Provide the (X, Y) coordinate of the cell's center where the given text is located.  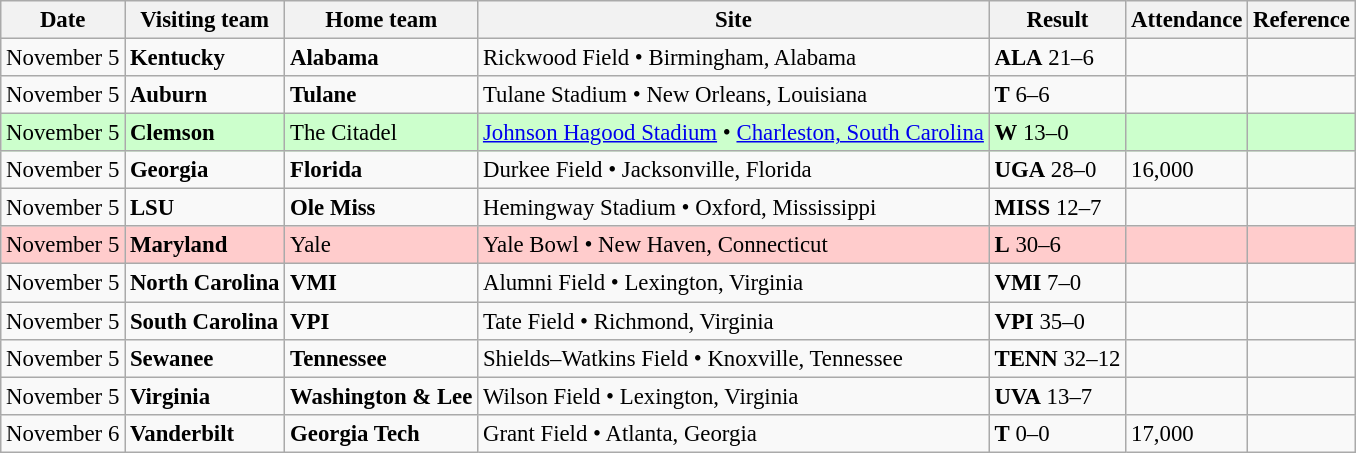
UVA 13–7 (1058, 396)
17,000 (1187, 433)
16,000 (1187, 170)
LSU (205, 208)
Auburn (205, 95)
UGA 28–0 (1058, 170)
VPI (382, 321)
W 13–0 (1058, 133)
Kentucky (205, 58)
Tulane Stadium • New Orleans, Louisiana (734, 95)
Alabama (382, 58)
Hemingway Stadium • Oxford, Mississippi (734, 208)
Durkee Field • Jacksonville, Florida (734, 170)
Rickwood Field • Birmingham, Alabama (734, 58)
Date (63, 20)
Grant Field • Atlanta, Georgia (734, 433)
T 6–6 (1058, 95)
Tulane (382, 95)
VMI (382, 283)
Site (734, 20)
ALA 21–6 (1058, 58)
VMI 7–0 (1058, 283)
Shields–Watkins Field • Knoxville, Tennessee (734, 358)
L 30–6 (1058, 245)
Yale Bowl • New Haven, Connecticut (734, 245)
Yale (382, 245)
Vanderbilt (205, 433)
November 6 (63, 433)
Visiting team (205, 20)
MISS 12–7 (1058, 208)
T 0–0 (1058, 433)
Result (1058, 20)
Home team (382, 20)
TENN 32–12 (1058, 358)
Washington & Lee (382, 396)
Georgia (205, 170)
Ole Miss (382, 208)
Clemson (205, 133)
South Carolina (205, 321)
Georgia Tech (382, 433)
Wilson Field • Lexington, Virginia (734, 396)
The Citadel (382, 133)
Johnson Hagood Stadium • Charleston, South Carolina (734, 133)
Sewanee (205, 358)
VPI 35–0 (1058, 321)
North Carolina (205, 283)
Reference (1302, 20)
Maryland (205, 245)
Tennessee (382, 358)
Florida (382, 170)
Tate Field • Richmond, Virginia (734, 321)
Virginia (205, 396)
Alumni Field • Lexington, Virginia (734, 283)
Attendance (1187, 20)
